Output the [x, y] coordinate of the center of the cell containing the given text.  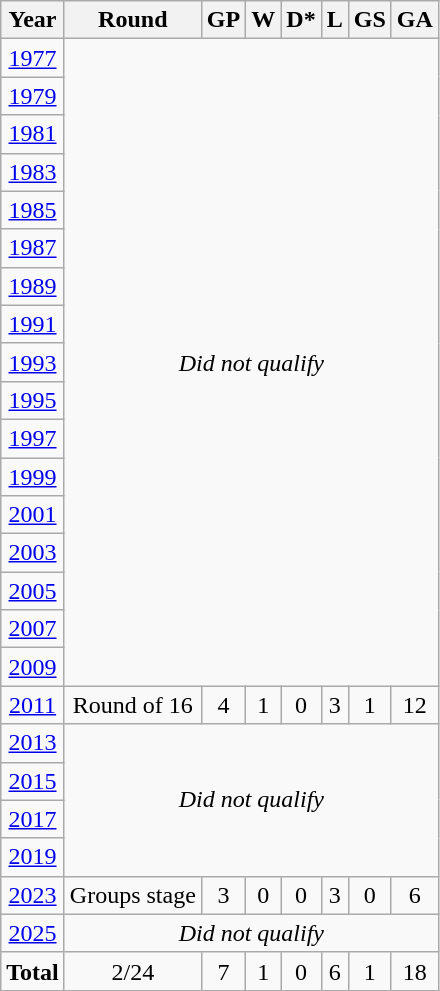
W [264, 20]
Round of 16 [132, 705]
L [334, 20]
1983 [33, 172]
4 [223, 705]
GA [414, 20]
GS [370, 20]
2017 [33, 819]
7 [223, 971]
2009 [33, 667]
1985 [33, 210]
2007 [33, 629]
1977 [33, 58]
Year [33, 20]
2019 [33, 857]
1997 [33, 438]
1979 [33, 96]
2015 [33, 781]
1981 [33, 134]
Total [33, 971]
1995 [33, 400]
2/24 [132, 971]
2023 [33, 895]
18 [414, 971]
D* [301, 20]
Round [132, 20]
2025 [33, 933]
1993 [33, 362]
2001 [33, 515]
2011 [33, 705]
1991 [33, 324]
1999 [33, 477]
GP [223, 20]
Groups stage [132, 895]
12 [414, 705]
1989 [33, 286]
2003 [33, 553]
2013 [33, 743]
1987 [33, 248]
2005 [33, 591]
